From the cell containing the given text, extract its center point as (x, y) coordinate. 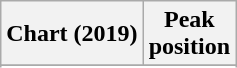
Peakposition (189, 34)
Chart (2019) (72, 34)
